For the text-containing cell, return its midpoint in [x, y] coordinate format. 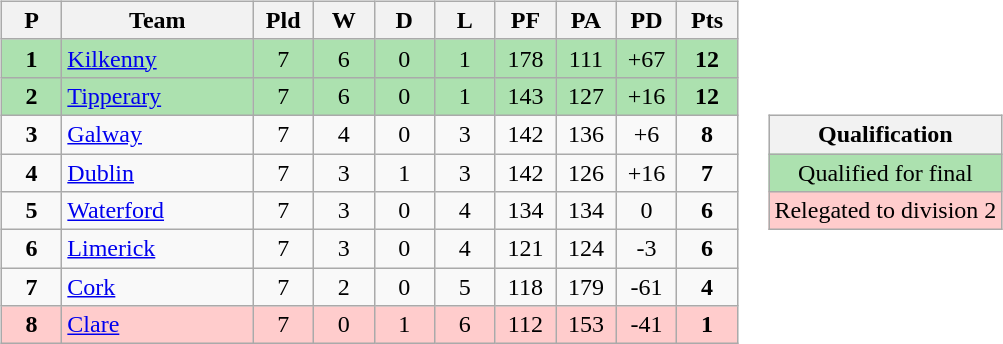
PF [526, 20]
118 [526, 287]
127 [586, 96]
L [466, 20]
112 [526, 325]
Dublin [158, 173]
Team [158, 20]
153 [586, 325]
PA [586, 20]
Kilkenny [158, 58]
Qualification [886, 134]
Clare [158, 325]
178 [526, 58]
-3 [646, 249]
143 [526, 96]
D [404, 20]
+6 [646, 134]
111 [586, 58]
W [344, 20]
Galway [158, 134]
Pld [284, 20]
Tipperary [158, 96]
Waterford [158, 211]
126 [586, 173]
P [32, 20]
Limerick [158, 249]
124 [586, 249]
Relegated to division 2 [886, 211]
136 [586, 134]
+67 [646, 58]
Cork [158, 287]
-41 [646, 325]
179 [586, 287]
PD [646, 20]
Qualified for final [886, 173]
Pts [708, 20]
-61 [646, 287]
121 [526, 249]
